Search for the cell housing the specified text and yield its (x, y) center coordinate. 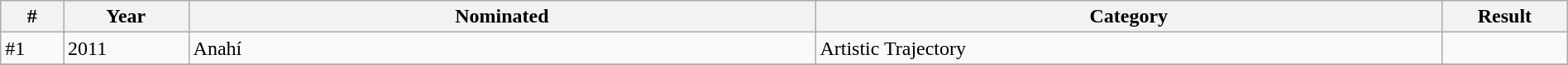
#1 (32, 48)
Artistic Trajectory (1129, 48)
Category (1129, 17)
# (32, 17)
Anahí (502, 48)
Nominated (502, 17)
2011 (126, 48)
Result (1505, 17)
Year (126, 17)
